Return the (x, y) coordinate for the center point of the cell that contains the specified text.  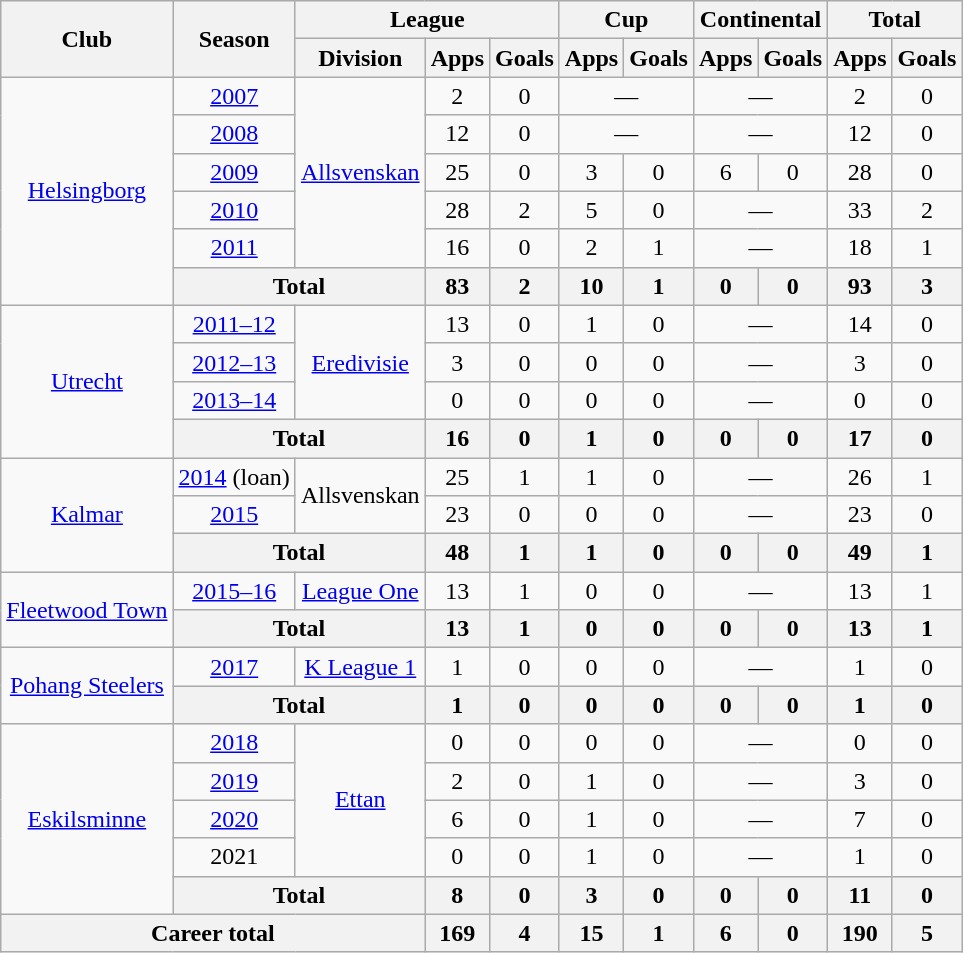
26 (860, 477)
League One (360, 591)
2009 (234, 172)
2017 (234, 667)
2008 (234, 134)
2019 (234, 781)
2015 (234, 515)
7 (860, 819)
Ettan (360, 800)
Helsingborg (87, 191)
15 (591, 933)
83 (457, 286)
18 (860, 248)
2007 (234, 96)
8 (457, 895)
48 (457, 553)
2014 (loan) (234, 477)
Eredivisie (360, 362)
Division (360, 58)
Season (234, 39)
17 (860, 438)
Eskilsminne (87, 819)
33 (860, 210)
2011–12 (234, 324)
10 (591, 286)
Fleetwood Town (87, 610)
Pohang Steelers (87, 686)
2018 (234, 743)
Club (87, 39)
93 (860, 286)
49 (860, 553)
Cup (626, 20)
Career total (213, 933)
2020 (234, 819)
League (427, 20)
190 (860, 933)
2011 (234, 248)
14 (860, 324)
169 (457, 933)
2013–14 (234, 400)
2015–16 (234, 591)
11 (860, 895)
2021 (234, 857)
2010 (234, 210)
4 (525, 933)
Utrecht (87, 381)
K League 1 (360, 667)
Kalmar (87, 515)
2012–13 (234, 362)
Continental (760, 20)
